Output the (X, Y) coordinate of the center of the cell containing the given text.  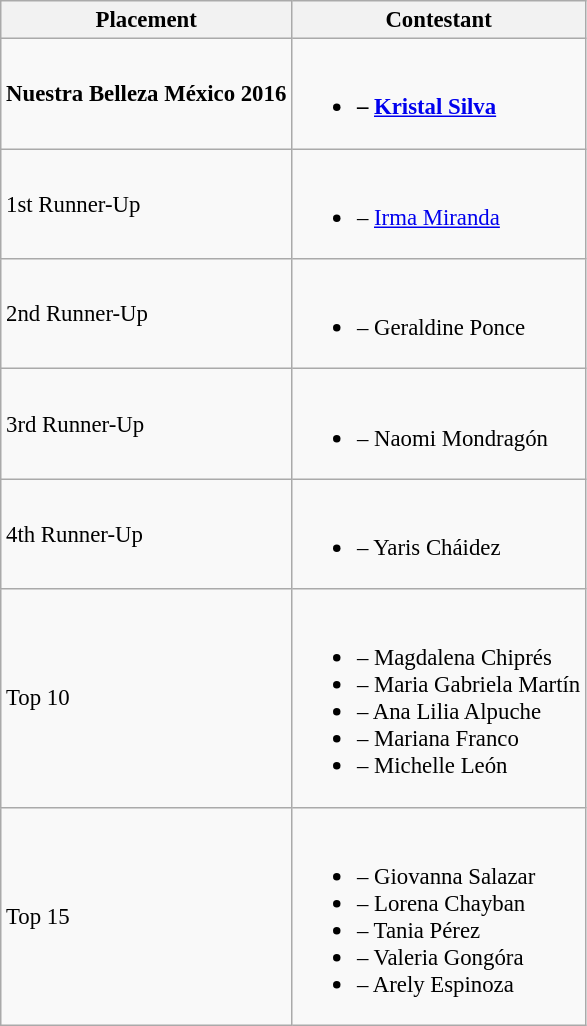
– Naomi Mondragón (439, 424)
– Irma Miranda (439, 204)
3rd Runner-Up (146, 424)
4th Runner-Up (146, 534)
Top 10 (146, 698)
– Magdalena Chiprés – Maria Gabriela Martín – Ana Lilia Alpuche – Mariana Franco – Michelle León (439, 698)
– Yaris Cháidez (439, 534)
2nd Runner-Up (146, 314)
Top 15 (146, 916)
1st Runner-Up (146, 204)
Nuestra Belleza México 2016 (146, 94)
Contestant (439, 20)
– Kristal Silva (439, 94)
Placement (146, 20)
– Giovanna Salazar – Lorena Chayban – Tania Pérez – Valeria Gongóra – Arely Espinoza (439, 916)
– Geraldine Ponce (439, 314)
